For the text-containing cell, return its midpoint in (x, y) coordinate format. 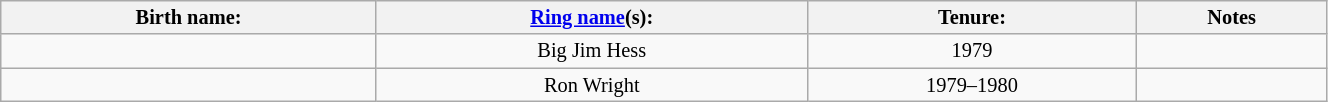
Birth name: (189, 17)
Big Jim Hess (592, 51)
1979 (972, 51)
Ron Wright (592, 85)
Notes (1232, 17)
Tenure: (972, 17)
1979–1980 (972, 85)
Ring name(s): (592, 17)
